Locate the cell with the specified text and output its (X, Y) center coordinate. 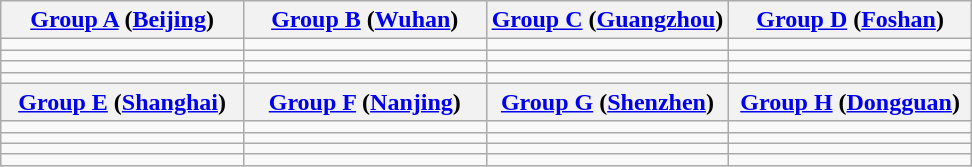
Group B (Wuhan) (364, 20)
Group H (Dongguan) (850, 102)
Group D (Foshan) (850, 20)
Group A (Beijing) (122, 20)
Group F (Nanjing) (364, 102)
Group C (Guangzhou) (608, 20)
Group G (Shenzhen) (608, 102)
Group E (Shanghai) (122, 102)
